Output the (X, Y) coordinate of the center of the cell containing the given text.  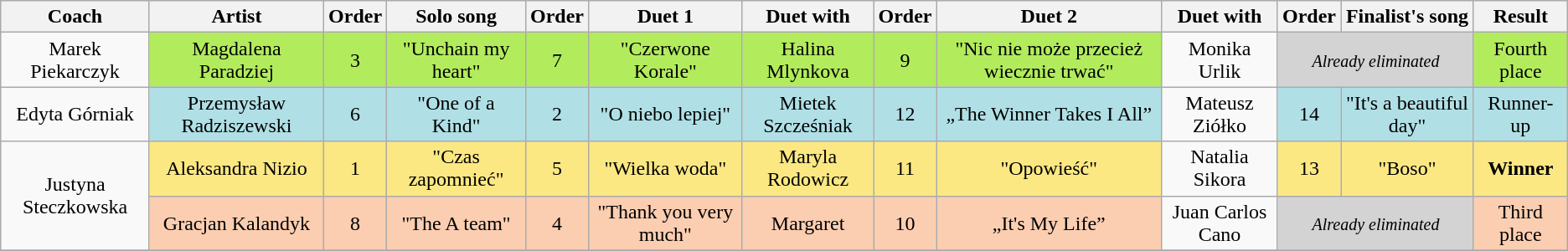
Monika Urlik (1220, 60)
Third place (1520, 223)
14 (1308, 114)
Przemysław Radziszewski (236, 114)
Justyna Steczkowska (75, 196)
Fourth place (1520, 60)
4 (558, 223)
"Czerwone Korale" (666, 60)
Solo song (456, 17)
"Boso" (1407, 169)
Winner (1520, 169)
Mateusz Ziółko (1220, 114)
Duet 1 (666, 17)
"One of a Kind" (456, 114)
Halina Mlynkova (807, 60)
Margaret (807, 223)
Duet 2 (1049, 17)
10 (905, 223)
11 (905, 169)
"Thank you very much" (666, 223)
"O niebo lepiej" (666, 114)
Maryla Rodowicz (807, 169)
"Unchain my heart" (456, 60)
Magdalena Paradziej (236, 60)
"Czas zapomnieć" (456, 169)
8 (355, 223)
13 (1308, 169)
6 (355, 114)
5 (558, 169)
„It's My Life” (1049, 223)
Result (1520, 17)
Runner-up (1520, 114)
Natalia Sikora (1220, 169)
Juan Carlos Cano (1220, 223)
"The A team" (456, 223)
3 (355, 60)
Gracjan Kalandyk (236, 223)
Coach (75, 17)
"Wielka woda" (666, 169)
Marek Piekarczyk (75, 60)
"It's a beautiful day" (1407, 114)
1 (355, 169)
12 (905, 114)
„The Winner Takes I All” (1049, 114)
Mietek Szcześniak (807, 114)
Aleksandra Nizio (236, 169)
Finalist's song (1407, 17)
Edyta Górniak (75, 114)
7 (558, 60)
Artist (236, 17)
9 (905, 60)
2 (558, 114)
"Opowieść" (1049, 169)
"Nic nie może przecież wiecznie trwać" (1049, 60)
